Provide the (X, Y) coordinate of the cell's center where the given text is located.  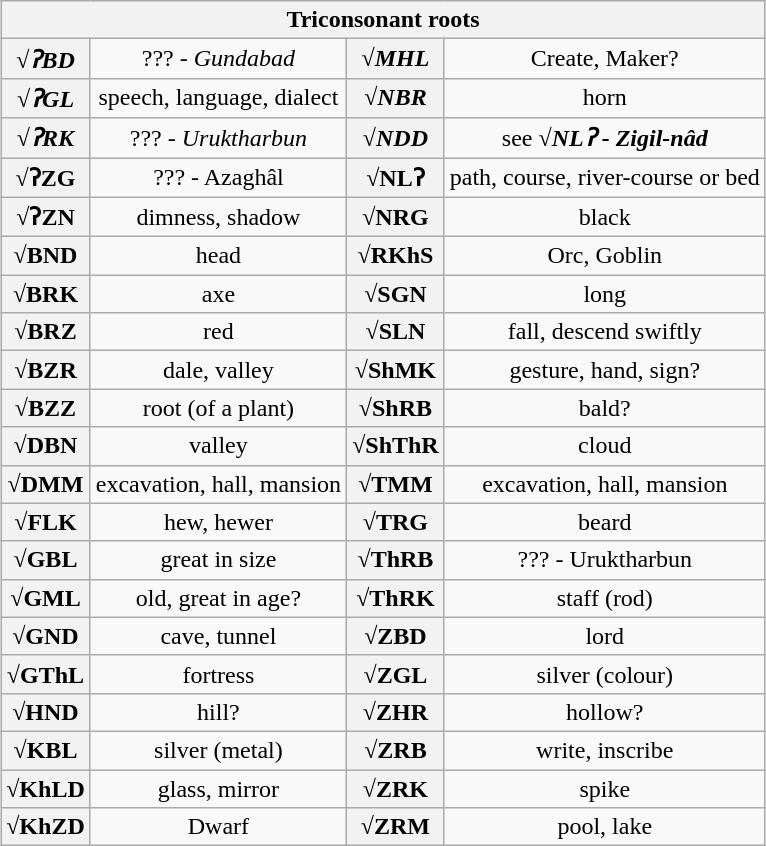
bald? (604, 408)
√ʔRK (46, 138)
√NBR (396, 98)
√FLK (46, 522)
dale, valley (218, 370)
√ShThR (396, 446)
√ZRB (396, 750)
√BRZ (46, 332)
√ZHR (396, 712)
√ZGL (396, 674)
√NLʔ (396, 178)
Orc, Goblin (604, 256)
√ThRB (396, 560)
√ZRM (396, 827)
√BZR (46, 370)
√MHL (396, 59)
Create, Maker? (604, 59)
√BRK (46, 294)
red (218, 332)
√GND (46, 636)
head (218, 256)
√DMM (46, 484)
√SLN (396, 332)
√ShRB (396, 408)
√RKhS (396, 256)
hollow? (604, 712)
√ʔZG (46, 178)
glass, mirror (218, 789)
staff (rod) (604, 598)
long (604, 294)
√ʔBD (46, 59)
√KBL (46, 750)
silver (colour) (604, 674)
??? - Azaghâl (218, 178)
√DBN (46, 446)
√ZBD (396, 636)
see √NLʔ - Zigil-nâd (604, 138)
√TMM (396, 484)
axe (218, 294)
black (604, 217)
√KhLD (46, 789)
hew, hewer (218, 522)
√HND (46, 712)
hill? (218, 712)
√BZZ (46, 408)
lord (604, 636)
√NDD (396, 138)
√ʔZN (46, 217)
speech, language, dialect (218, 98)
√GThL (46, 674)
fall, descend swiftly (604, 332)
path, course, river-course or bed (604, 178)
old, great in age? (218, 598)
gesture, hand, sign? (604, 370)
Dwarf (218, 827)
root (of a plant) (218, 408)
cave, tunnel (218, 636)
write, inscribe (604, 750)
horn (604, 98)
√TRG (396, 522)
√ZRK (396, 789)
??? - Gundabad (218, 59)
√KhZD (46, 827)
√GBL (46, 560)
dimness, shadow (218, 217)
silver (metal) (218, 750)
great in size (218, 560)
√NRG (396, 217)
Triconsonant roots (384, 20)
√ThRK (396, 598)
√BND (46, 256)
√ShMK (396, 370)
fortress (218, 674)
pool, lake (604, 827)
√SGN (396, 294)
cloud (604, 446)
spike (604, 789)
√ʔGL (46, 98)
valley (218, 446)
√GML (46, 598)
beard (604, 522)
